For the text-containing cell, return its midpoint in (X, Y) coordinate format. 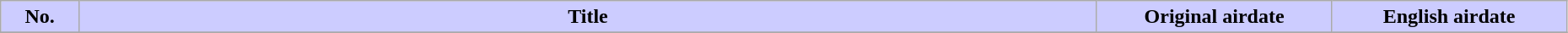
Title (589, 17)
No. (40, 17)
Original airdate (1214, 17)
English airdate (1449, 17)
